Output the [x, y] coordinate of the center of the cell containing the given text.  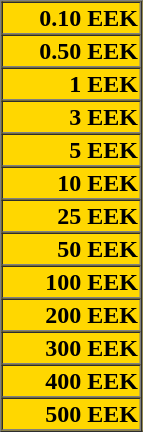
0.50 EEK [72, 50]
200 EEK [72, 314]
50 EEK [72, 248]
3 EEK [72, 116]
300 EEK [72, 348]
400 EEK [72, 380]
1 EEK [72, 84]
10 EEK [72, 182]
5 EEK [72, 150]
100 EEK [72, 282]
500 EEK [72, 414]
0.10 EEK [72, 18]
25 EEK [72, 216]
